Search for the cell housing the specified text and yield its (X, Y) center coordinate. 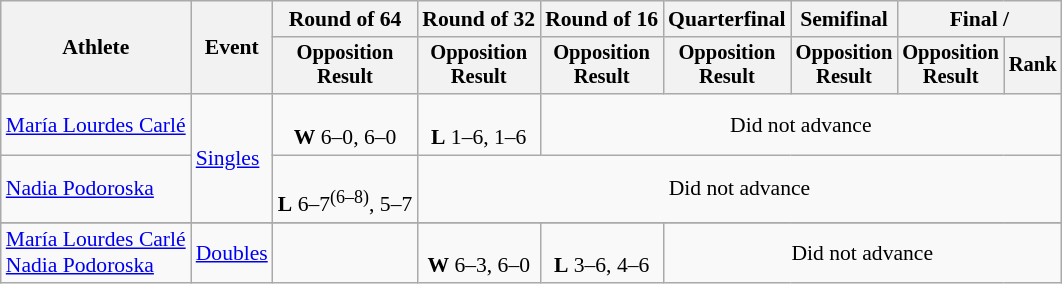
Singles (232, 158)
Rank (1033, 66)
Event (232, 48)
Quarterfinal (727, 19)
María Lourdes Carlé (96, 124)
L 6–7(6–8), 5–7 (345, 190)
Final / (979, 19)
Round of 32 (478, 19)
L 1–6, 1–6 (478, 124)
W 6–3, 6–0 (478, 252)
Doubles (232, 252)
Athlete (96, 48)
W 6–0, 6–0 (345, 124)
Round of 64 (345, 19)
Semifinal (844, 19)
Nadia Podoroska (96, 190)
L 3–6, 4–6 (602, 252)
María Lourdes CarléNadia Podoroska (96, 252)
Round of 16 (602, 19)
